Return [x, y] of the center of cell containing provided text 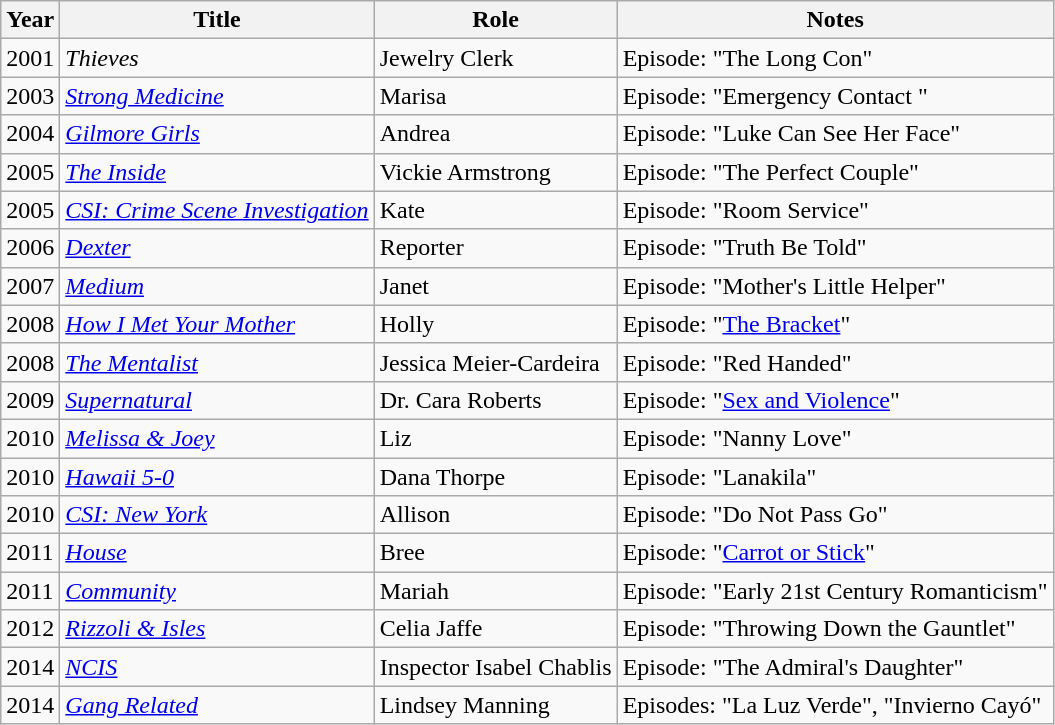
Episode: "The Long Con" [835, 58]
2012 [30, 629]
Episode: "Truth Be Told" [835, 248]
Andrea [496, 134]
2009 [30, 400]
Episode: "Emergency Contact " [835, 96]
Janet [496, 286]
2001 [30, 58]
Episode: "Mother's Little Helper" [835, 286]
Inspector Isabel Chablis [496, 667]
Episode: "Sex and Violence" [835, 400]
The Mentalist [217, 362]
Rizzoli & Isles [217, 629]
Episode: "Luke Can See Her Face" [835, 134]
Lindsey Manning [496, 705]
Episode: "Do Not Pass Go" [835, 515]
2006 [30, 248]
Dana Thorpe [496, 477]
Thieves [217, 58]
Marisa [496, 96]
Mariah [496, 591]
Celia Jaffe [496, 629]
How I Met Your Mother [217, 324]
Kate [496, 210]
Community [217, 591]
Title [217, 20]
Episode: "The Perfect Couple" [835, 172]
Gilmore Girls [217, 134]
Episode: "Red Handed" [835, 362]
The Inside [217, 172]
Episode: "Lanakila" [835, 477]
2004 [30, 134]
Episode: "Early 21st Century Romanticism" [835, 591]
Liz [496, 438]
Hawaii 5-0 [217, 477]
Jessica Meier-Cardeira [496, 362]
Medium [217, 286]
2007 [30, 286]
2003 [30, 96]
Holly [496, 324]
CSI: New York [217, 515]
Episode: "The Bracket" [835, 324]
Strong Medicine [217, 96]
Vickie Armstrong [496, 172]
Episode: "The Admiral's Daughter" [835, 667]
Supernatural [217, 400]
Episodes: "La Luz Verde", "Invierno Cayó" [835, 705]
Notes [835, 20]
Bree [496, 553]
Melissa & Joey [217, 438]
NCIS [217, 667]
Episode: "Throwing Down the Gauntlet" [835, 629]
Dexter [217, 248]
Allison [496, 515]
Reporter [496, 248]
Role [496, 20]
Episode: "Nanny Love" [835, 438]
Dr. Cara Roberts [496, 400]
Jewelry Clerk [496, 58]
Episode: "Room Service" [835, 210]
CSI: Crime Scene Investigation [217, 210]
Gang Related [217, 705]
Episode: "Carrot or Stick" [835, 553]
Year [30, 20]
House [217, 553]
